Find where the given text appears and provide that cell's center as (x, y) coordinate. 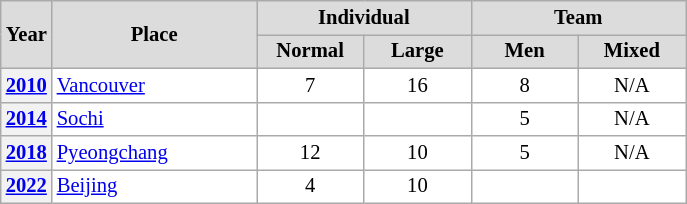
2022 (26, 186)
Large (418, 51)
7 (310, 85)
2010 (26, 85)
8 (524, 85)
Mixed (632, 51)
Place (154, 34)
2014 (26, 119)
Sochi (154, 119)
12 (310, 153)
Year (26, 34)
Pyeongchang (154, 153)
4 (310, 186)
Vancouver (154, 85)
Normal (310, 51)
Team (578, 17)
16 (418, 85)
Individual (363, 17)
Men (524, 51)
2018 (26, 153)
Beijing (154, 186)
